Provide the [x, y] coordinate of the cell's center where the given text is located.  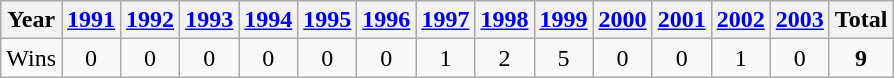
2003 [800, 20]
1995 [328, 20]
1998 [504, 20]
2 [504, 58]
Year [32, 20]
2000 [622, 20]
1993 [210, 20]
1992 [150, 20]
9 [861, 58]
2002 [740, 20]
1994 [268, 20]
5 [564, 58]
Total [861, 20]
Wins [32, 58]
1991 [92, 20]
1997 [446, 20]
2001 [682, 20]
1996 [386, 20]
1999 [564, 20]
